Return the [X, Y] coordinate for the center point of the cell that contains the specified text.  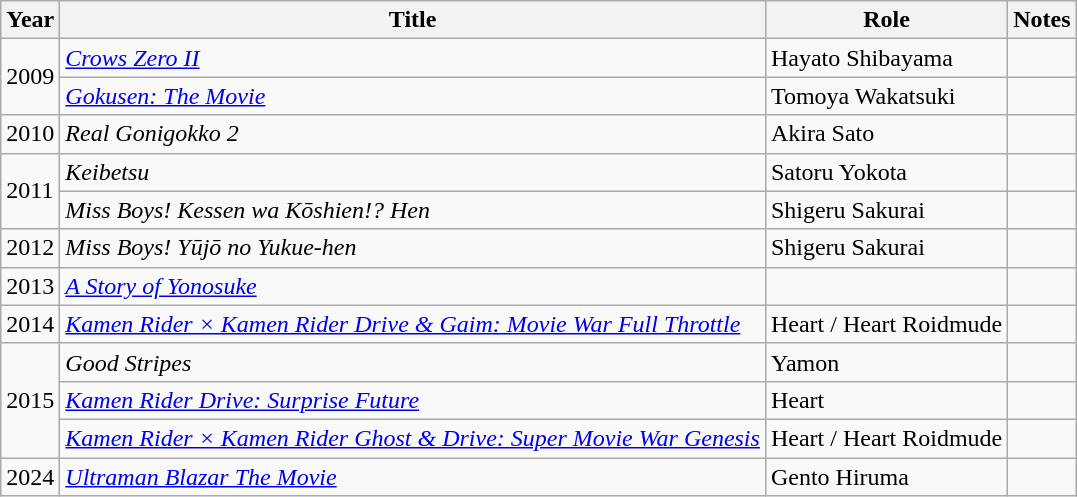
Real Gonigokko 2 [413, 134]
2014 [30, 324]
2010 [30, 134]
Tomoya Wakatsuki [886, 96]
2024 [30, 477]
Notes [1042, 20]
Akira Sato [886, 134]
Kamen Rider Drive: Surprise Future [413, 400]
2015 [30, 400]
Title [413, 20]
2013 [30, 286]
Role [886, 20]
Satoru Yokota [886, 172]
Heart [886, 400]
A Story of Yonosuke [413, 286]
Good Stripes [413, 362]
Keibetsu [413, 172]
Miss Boys! Yūjō no Yukue-hen [413, 248]
2011 [30, 191]
Gento Hiruma [886, 477]
Ultraman Blazar The Movie [413, 477]
Year [30, 20]
2012 [30, 248]
Crows Zero II [413, 58]
Miss Boys! Kessen wa Kōshien!? Hen [413, 210]
2009 [30, 77]
Yamon [886, 362]
Kamen Rider × Kamen Rider Ghost & Drive: Super Movie War Genesis [413, 438]
Kamen Rider × Kamen Rider Drive & Gaim: Movie War Full Throttle [413, 324]
Gokusen: The Movie [413, 96]
Hayato Shibayama [886, 58]
